Output the [X, Y] coordinate of the center of the cell containing the given text.  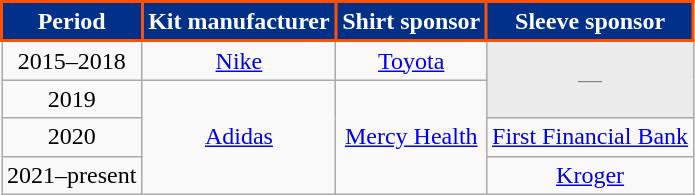
Mercy Health [412, 137]
Period [72, 22]
2015–2018 [72, 60]
2021–present [72, 175]
2020 [72, 137]
Kit manufacturer [239, 22]
Adidas [239, 137]
2019 [72, 99]
Kroger [590, 175]
First Financial Bank [590, 137]
— [590, 80]
Nike [239, 60]
Toyota [412, 60]
Shirt sponsor [412, 22]
Sleeve sponsor [590, 22]
